Search for the cell housing the specified text and yield its [X, Y] center coordinate. 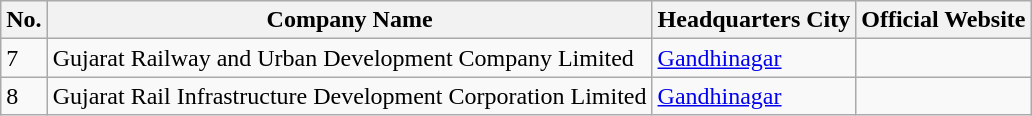
No. [24, 20]
Gujarat Rail Infrastructure Development Corporation Limited [350, 96]
Official Website [944, 20]
7 [24, 58]
Gujarat Railway and Urban Development Company Limited [350, 58]
8 [24, 96]
Headquarters City [754, 20]
Company Name [350, 20]
